Return the (X, Y) coordinate for the center point of the cell that contains the specified text.  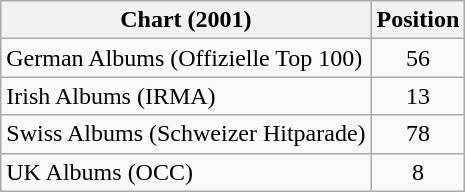
56 (418, 58)
13 (418, 96)
8 (418, 172)
Irish Albums (IRMA) (186, 96)
Swiss Albums (Schweizer Hitparade) (186, 134)
Position (418, 20)
UK Albums (OCC) (186, 172)
Chart (2001) (186, 20)
78 (418, 134)
German Albums (Offizielle Top 100) (186, 58)
